Identify which cell holds the provided text, then report its [X, Y] central coordinate. 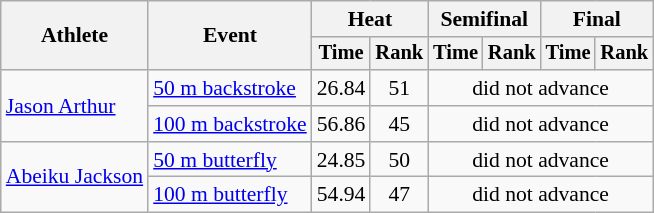
45 [399, 124]
Heat [370, 19]
100 m butterfly [230, 195]
47 [399, 195]
56.86 [342, 124]
Jason Arthur [74, 106]
Semifinal [484, 19]
50 [399, 160]
26.84 [342, 88]
50 m backstroke [230, 88]
100 m backstroke [230, 124]
54.94 [342, 195]
51 [399, 88]
50 m butterfly [230, 160]
Final [597, 19]
Athlete [74, 36]
24.85 [342, 160]
Abeiku Jackson [74, 178]
Event [230, 36]
